Identify which cell holds the provided text, then report its [X, Y] central coordinate. 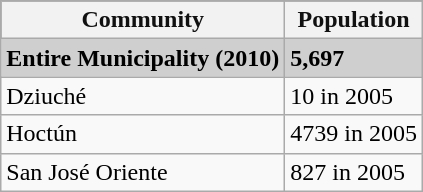
Entire Municipality (2010) [143, 58]
10 in 2005 [354, 96]
Dziuché [143, 96]
Hoctún [143, 134]
827 in 2005 [354, 172]
5,697 [354, 58]
Population [354, 20]
Community [143, 20]
San José Oriente [143, 172]
4739 in 2005 [354, 134]
